Search for the cell housing the specified text and yield its [X, Y] center coordinate. 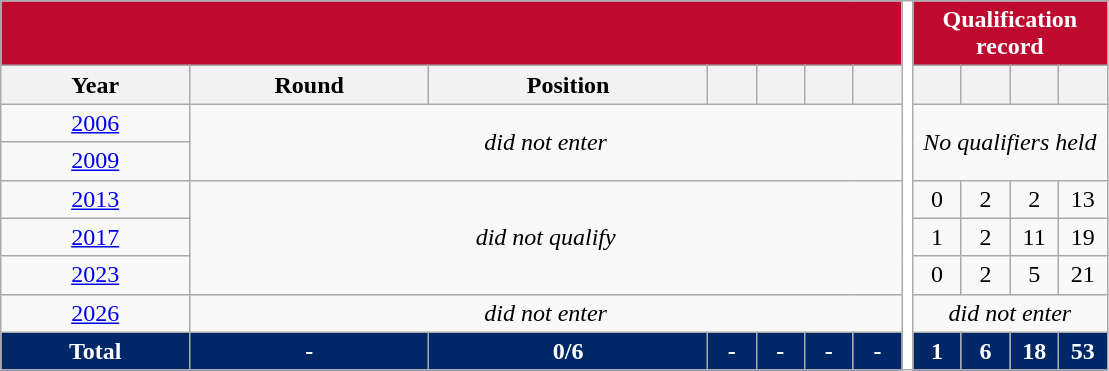
Year [96, 85]
21 [1082, 275]
2023 [96, 275]
0/6 [568, 351]
Round [310, 85]
11 [1034, 237]
Position [568, 85]
2017 [96, 237]
No qualifiers held [1010, 142]
2009 [96, 161]
2026 [96, 313]
19 [1082, 237]
6 [986, 351]
did not qualify [546, 237]
Total [96, 351]
Qualification record [1010, 34]
2006 [96, 123]
53 [1082, 351]
5 [1034, 275]
13 [1082, 199]
18 [1034, 351]
2013 [96, 199]
